For the text-containing cell, return its midpoint in (x, y) coordinate format. 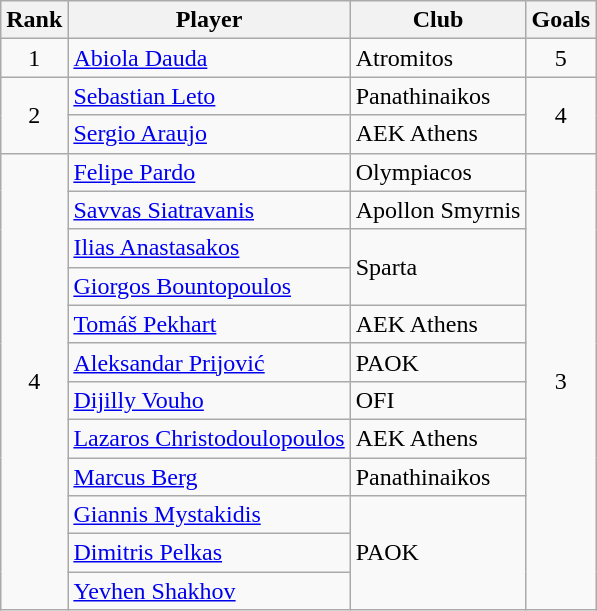
Ilias Anastasakos (209, 248)
Yevhen Shakhov (209, 591)
OFI (438, 400)
5 (561, 58)
Club (438, 20)
Marcus Berg (209, 477)
Apollon Smyrnis (438, 210)
Felipe Pardo (209, 172)
Dimitris Pelkas (209, 553)
Player (209, 20)
Sparta (438, 267)
Giorgos Bountopoulos (209, 286)
Rank (34, 20)
Sergio Araujo (209, 134)
Abiola Dauda (209, 58)
Goals (561, 20)
Sebastian Leto (209, 96)
Tomáš Pekhart (209, 324)
Dijilly Vouho (209, 400)
Atromitos (438, 58)
2 (34, 115)
Aleksandar Prijović (209, 362)
Lazaros Christodoulopoulos (209, 438)
Olympiacos (438, 172)
1 (34, 58)
3 (561, 382)
Giannis Mystakidis (209, 515)
Savvas Siatravanis (209, 210)
